Return the (x, y) coordinate for the center point of the cell that contains the specified text.  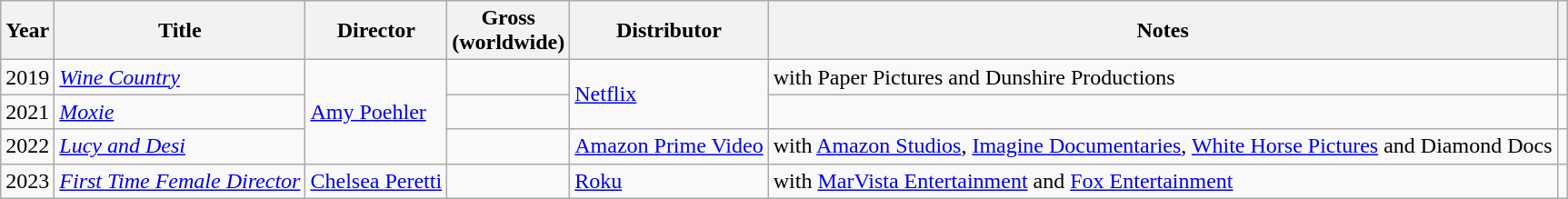
2023 (27, 181)
with MarVista Entertainment and Fox Entertainment (1163, 181)
with Paper Pictures and Dunshire Productions (1163, 77)
Director (376, 31)
Wine Country (180, 77)
Moxie (180, 112)
Netflix (669, 95)
Amazon Prime Video (669, 146)
Title (180, 31)
Distributor (669, 31)
Gross(worldwide) (509, 31)
2022 (27, 146)
Amy Poehler (376, 112)
Roku (669, 181)
with Amazon Studios, Imagine Documentaries, White Horse Pictures and Diamond Docs (1163, 146)
Chelsea Peretti (376, 181)
2021 (27, 112)
2019 (27, 77)
Year (27, 31)
First Time Female Director (180, 181)
Lucy and Desi (180, 146)
Notes (1163, 31)
